Determine the (x, y) coordinate at the center of the cell enclosing the given text.  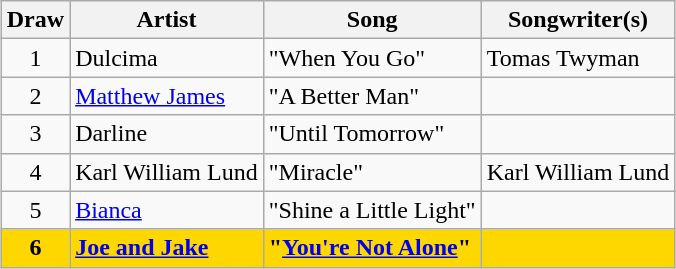
"Miracle" (372, 172)
"You're Not Alone" (372, 248)
Tomas Twyman (578, 58)
Song (372, 20)
2 (35, 96)
Darline (167, 134)
4 (35, 172)
Matthew James (167, 96)
"A Better Man" (372, 96)
Songwriter(s) (578, 20)
5 (35, 210)
Joe and Jake (167, 248)
3 (35, 134)
Artist (167, 20)
"Shine a Little Light" (372, 210)
Draw (35, 20)
Bianca (167, 210)
"When You Go" (372, 58)
1 (35, 58)
6 (35, 248)
Dulcima (167, 58)
"Until Tomorrow" (372, 134)
